Search for the cell housing the specified text and yield its (x, y) center coordinate. 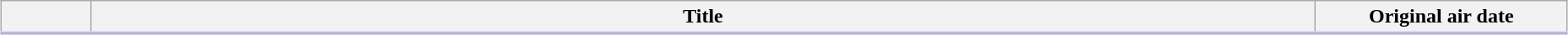
Original air date (1441, 17)
Title (703, 17)
